Return the (X, Y) coordinate for the center point of the cell that contains the specified text.  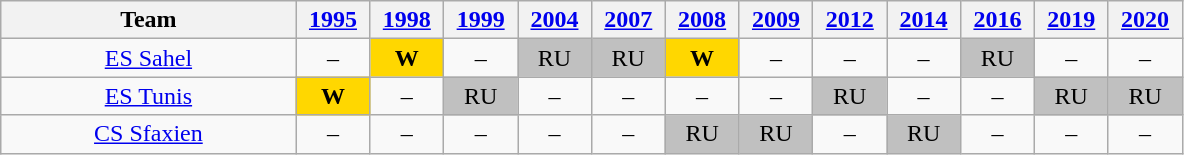
1998 (407, 20)
2007 (628, 20)
2012 (850, 20)
2009 (776, 20)
ES Sahel (148, 58)
2014 (924, 20)
ES Tunis (148, 96)
2004 (555, 20)
2019 (1071, 20)
2016 (998, 20)
CS Sfaxien (148, 134)
1999 (481, 20)
2008 (702, 20)
1995 (333, 20)
Team (148, 20)
2020 (1145, 20)
